Return (x, y) of the center of cell containing provided text 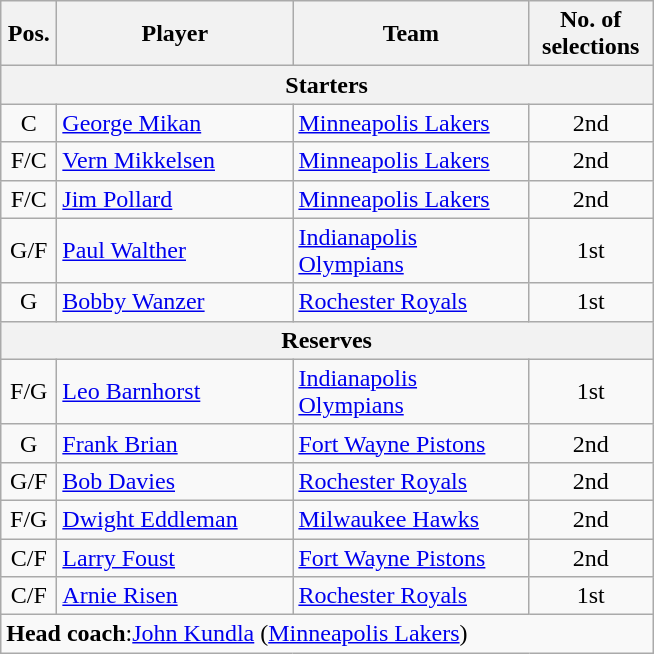
Arnie Risen (175, 596)
No. of selections (591, 34)
Dwight Eddleman (175, 519)
Milwaukee Hawks (411, 519)
Jim Pollard (175, 199)
Frank Brian (175, 443)
Larry Foust (175, 557)
Bobby Wanzer (175, 302)
C (29, 123)
Starters (327, 85)
Leo Barnhorst (175, 392)
George Mikan (175, 123)
Pos. (29, 34)
Team (411, 34)
Player (175, 34)
Vern Mikkelsen (175, 161)
Paul Walther (175, 250)
Reserves (327, 340)
Bob Davies (175, 481)
Head coach:John Kundla (Minneapolis Lakers) (327, 634)
